Search for the cell housing the specified text and yield its [x, y] center coordinate. 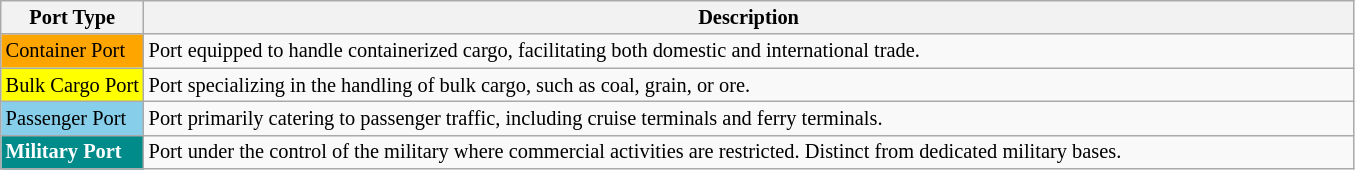
Description [749, 17]
Port equipped to handle containerized cargo, facilitating both domestic and international trade. [749, 51]
Passenger Port [72, 118]
Port primarily catering to passenger traffic, including cruise terminals and ferry terminals. [749, 118]
Port Type [72, 17]
Bulk Cargo Port [72, 85]
Container Port [72, 51]
Military Port [72, 152]
Port specializing in the handling of bulk cargo, such as coal, grain, or ore. [749, 85]
Port under the control of the military where commercial activities are restricted. Distinct from dedicated military bases. [749, 152]
